Return the [X, Y] coordinate for the center point of the cell that contains the specified text.  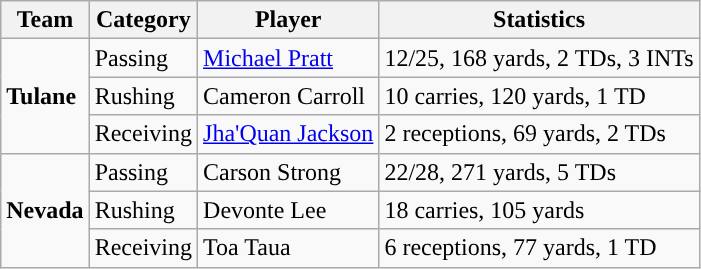
Toa Taua [288, 248]
Michael Pratt [288, 58]
22/28, 271 yards, 5 TDs [539, 172]
2 receptions, 69 yards, 2 TDs [539, 134]
Player [288, 20]
Statistics [539, 20]
6 receptions, 77 yards, 1 TD [539, 248]
Tulane [45, 96]
12/25, 168 yards, 2 TDs, 3 INTs [539, 58]
Devonte Lee [288, 210]
Jha'Quan Jackson [288, 134]
18 carries, 105 yards [539, 210]
10 carries, 120 yards, 1 TD [539, 96]
Cameron Carroll [288, 96]
Nevada [45, 210]
Team [45, 20]
Carson Strong [288, 172]
Category [143, 20]
